Detect which cell encompasses the target text, then output its [X, Y] center coordinate. 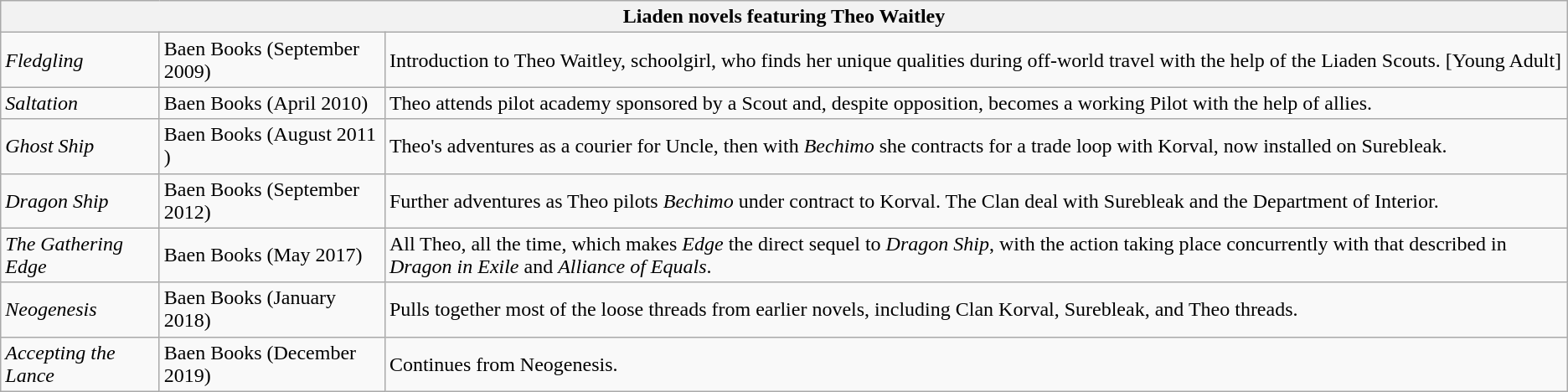
Neogenesis [80, 310]
Ghost Ship [80, 146]
Pulls together most of the loose threads from earlier novels, including Clan Korval, Surebleak, and Theo threads. [976, 310]
Saltation [80, 103]
Liaden novels featuring Theo Waitley [784, 17]
Baen Books (May 2017) [271, 255]
Baen Books (April 2010) [271, 103]
Fledgling [80, 60]
Continues from Neogenesis. [976, 364]
Dragon Ship [80, 201]
Baen Books (August 2011 ) [271, 146]
Baen Books (September 2009) [271, 60]
Baen Books (January 2018) [271, 310]
Theo attends pilot academy sponsored by a Scout and, despite opposition, becomes a working Pilot with the help of allies. [976, 103]
Further adventures as Theo pilots Bechimo under contract to Korval. The Clan deal with Surebleak and the Department of Interior. [976, 201]
Introduction to Theo Waitley, schoolgirl, who finds her unique qualities during off-world travel with the help of the Liaden Scouts. [Young Adult] [976, 60]
The Gathering Edge [80, 255]
Accepting the Lance [80, 364]
Baen Books (December 2019) [271, 364]
Baen Books (September 2012) [271, 201]
Theo's adventures as a courier for Uncle, then with Bechimo she contracts for a trade loop with Korval, now installed on Surebleak. [976, 146]
